Output the [X, Y] coordinate of the center of the cell containing the given text.  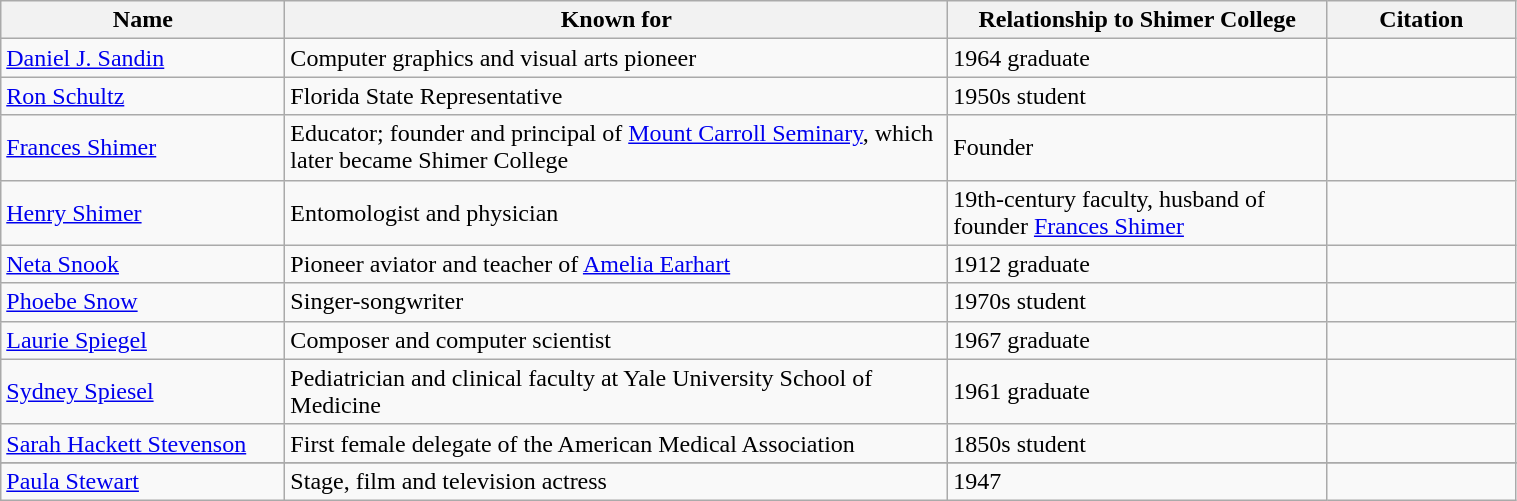
Founder [1138, 148]
Singer-songwriter [616, 302]
Relationship to Shimer College [1138, 20]
1850s student [1138, 443]
1950s student [1138, 96]
Name [143, 20]
Phoebe Snow [143, 302]
19th-century faculty, husband of founder Frances Shimer [1138, 212]
Pediatrician and clinical faculty at Yale University School of Medicine [616, 392]
First female delegate of the American Medical Association [616, 443]
Sydney Spiesel [143, 392]
Henry Shimer [143, 212]
Computer graphics and visual arts pioneer [616, 58]
Composer and computer scientist [616, 340]
1912 graduate [1138, 264]
Educator; founder and principal of Mount Carroll Seminary, which later became Shimer College [616, 148]
1970s student [1138, 302]
Paula Stewart [143, 481]
Stage, film and television actress [616, 481]
Neta Snook [143, 264]
Florida State Representative [616, 96]
1964 graduate [1138, 58]
Daniel J. Sandin [143, 58]
Pioneer aviator and teacher of Amelia Earhart [616, 264]
Known for [616, 20]
Laurie Spiegel [143, 340]
1947 [1138, 481]
1961 graduate [1138, 392]
Sarah Hackett Stevenson [143, 443]
Entomologist and physician [616, 212]
Ron Schultz [143, 96]
Frances Shimer [143, 148]
Citation [1422, 20]
1967 graduate [1138, 340]
